Capture the cell that displays the provided text and extract its [X, Y] central coordinate. 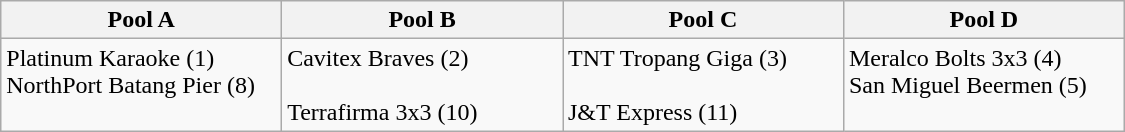
Pool A [142, 20]
Cavitex Braves (2) Terrafirma 3x3 (10) [422, 85]
Pool B [422, 20]
Platinum Karaoke (1) NorthPort Batang Pier (8) [142, 85]
TNT Tropang Giga (3) J&T Express (11) [702, 85]
Pool D [984, 20]
Meralco Bolts 3x3 (4) San Miguel Beermen (5) [984, 85]
Pool C [702, 20]
